Search for the cell housing the specified text and yield its [x, y] center coordinate. 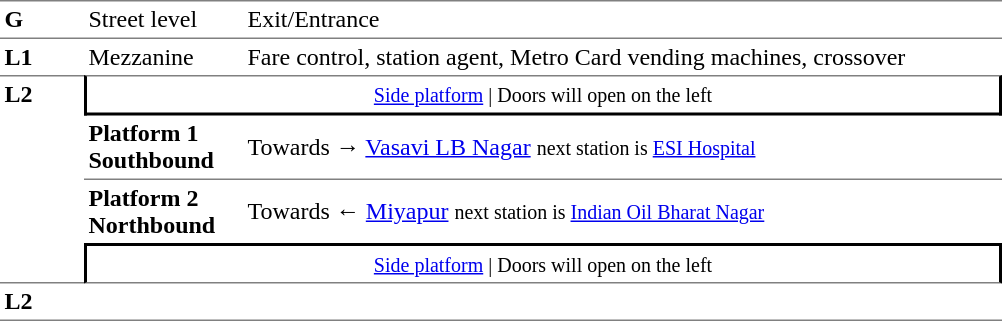
Towards ← Miyapur next station is Indian Oil Bharat Nagar [622, 212]
Towards → Vasavi LB Nagar next station is ESI Hospital [622, 148]
L2 [42, 179]
Platform 2Northbound [164, 212]
Street level [164, 20]
G [42, 20]
L1 [42, 57]
Platform 1Southbound [164, 148]
Exit/Entrance [622, 20]
Fare control, station agent, Metro Card vending machines, crossover [622, 57]
Mezzanine [164, 57]
